Scan for the cell matching the given text and deliver its [X, Y] coordinate at center. 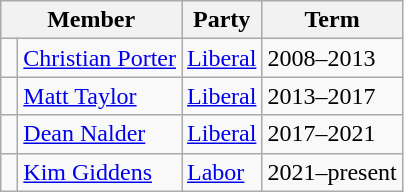
Term [332, 20]
Member [92, 20]
Dean Nalder [100, 134]
Matt Taylor [100, 96]
2008–2013 [332, 58]
Christian Porter [100, 58]
2017–2021 [332, 134]
Party [222, 20]
2013–2017 [332, 96]
Labor [222, 172]
Kim Giddens [100, 172]
2021–present [332, 172]
